From the cell containing the given text, extract its center point as [x, y] coordinate. 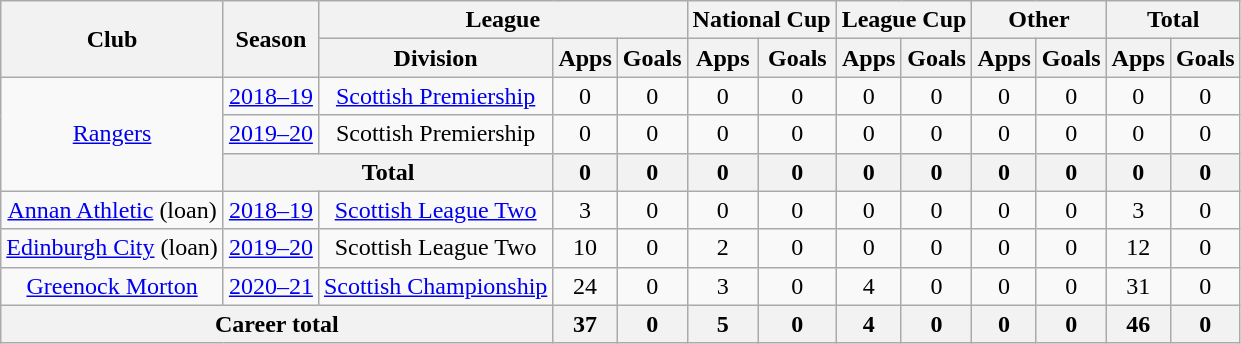
46 [1138, 324]
Other [1039, 20]
2020–21 [270, 286]
Division [435, 58]
Club [112, 39]
Scottish Championship [435, 286]
Season [270, 39]
Career total [277, 324]
37 [585, 324]
31 [1138, 286]
Rangers [112, 134]
Annan Athletic (loan) [112, 210]
2 [723, 248]
League [502, 20]
League Cup [904, 20]
Edinburgh City (loan) [112, 248]
24 [585, 286]
12 [1138, 248]
5 [723, 324]
Greenock Morton [112, 286]
National Cup [762, 20]
10 [585, 248]
